Find where the given text appears and provide that cell's center as [X, Y] coordinate. 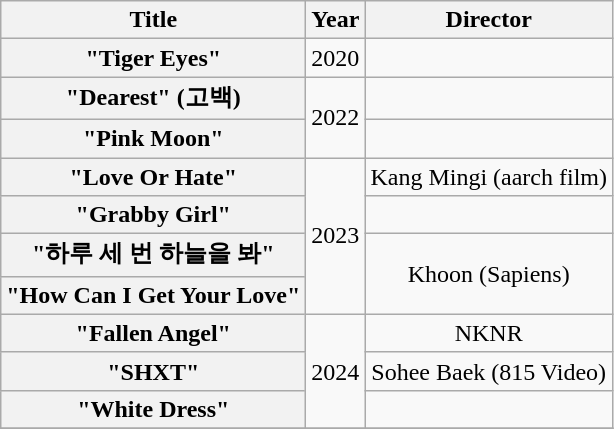
Sohee Baek (815 Video) [489, 371]
"White Dress" [154, 409]
Khoon (Sapiens) [489, 274]
Title [154, 20]
Year [336, 20]
Director [489, 20]
"SHXT" [154, 371]
2023 [336, 236]
"How Can I Get Your Love" [154, 295]
"Love Or Hate" [154, 177]
NKNR [489, 333]
"Grabby Girl" [154, 215]
"Dearest" (고백) [154, 98]
"하루 세 번 하늘을 봐" [154, 256]
2022 [336, 118]
Kang Mingi (aarch film) [489, 177]
"Tiger Eyes" [154, 58]
2024 [336, 371]
"Pink Moon" [154, 138]
2020 [336, 58]
"Fallen Angel" [154, 333]
